Search for the cell housing the specified text and yield its [x, y] center coordinate. 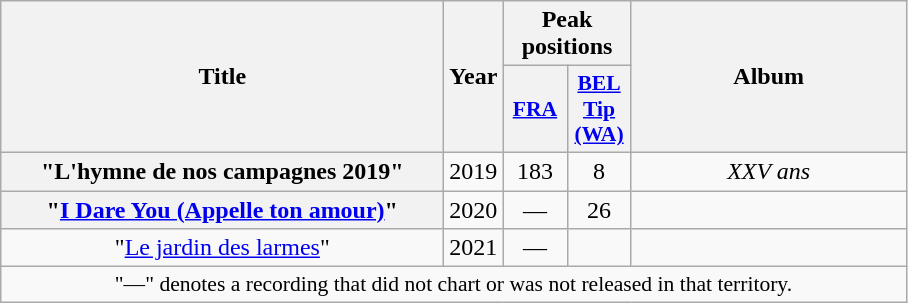
2020 [474, 209]
Peak positions [567, 34]
2019 [474, 171]
2021 [474, 248]
8 [599, 171]
BELTip(WA) [599, 110]
26 [599, 209]
183 [535, 171]
FRA [535, 110]
Album [768, 77]
"—" denotes a recording that did not chart or was not released in that territory. [454, 285]
XXV ans [768, 171]
Year [474, 77]
Title [222, 77]
"Le jardin des larmes" [222, 248]
"L'hymne de nos campagnes 2019" [222, 171]
"I Dare You (Appelle ton amour)" [222, 209]
